Return the (x, y) coordinate for the center point of the cell that contains the specified text.  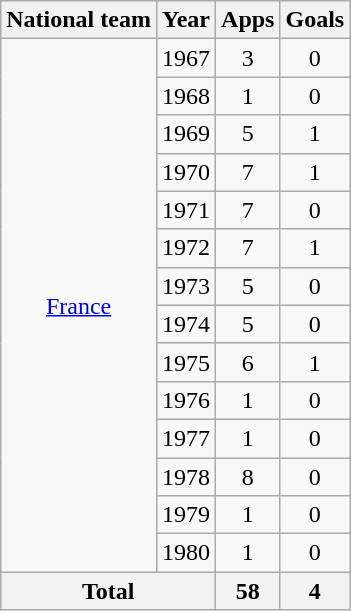
National team (79, 20)
1969 (186, 134)
Goals (315, 20)
1968 (186, 96)
1967 (186, 58)
1972 (186, 248)
1978 (186, 477)
8 (248, 477)
Total (108, 591)
1979 (186, 515)
Year (186, 20)
1973 (186, 286)
1976 (186, 400)
6 (248, 362)
1977 (186, 438)
Apps (248, 20)
58 (248, 591)
1980 (186, 553)
4 (315, 591)
1975 (186, 362)
3 (248, 58)
France (79, 306)
1970 (186, 172)
1974 (186, 324)
1971 (186, 210)
